Locate the cell with the specified text and output its (x, y) center coordinate. 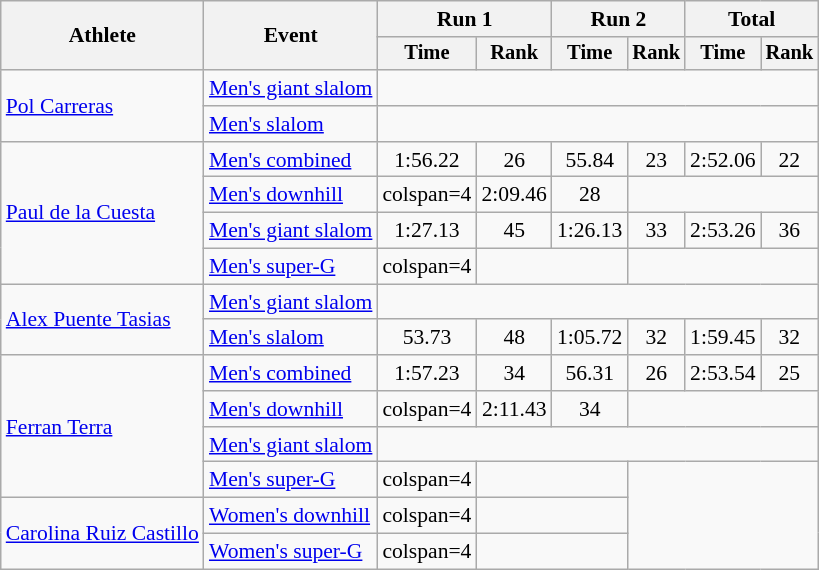
23 (656, 160)
Run 2 (618, 19)
48 (514, 338)
1:57.23 (426, 373)
Alex Puente Tasias (102, 320)
55.84 (590, 160)
Event (291, 36)
1:59.45 (722, 338)
1:26.13 (590, 231)
28 (590, 195)
Run 1 (464, 19)
56.31 (590, 373)
2:11.43 (514, 409)
Paul de la Cuesta (102, 213)
2:52.06 (722, 160)
53.73 (426, 338)
1:56.22 (426, 160)
2:53.54 (722, 373)
Total (752, 19)
Athlete (102, 36)
Women's downhill (291, 516)
25 (790, 373)
Pol Carreras (102, 106)
Ferran Terra (102, 426)
22 (790, 160)
1:27.13 (426, 231)
33 (656, 231)
45 (514, 231)
Carolina Ruiz Castillo (102, 534)
2:53.26 (722, 231)
Women's super-G (291, 552)
1:05.72 (590, 338)
36 (790, 231)
2:09.46 (514, 195)
